Extract the (X, Y) coordinate from the center of the cell holding the provided text.  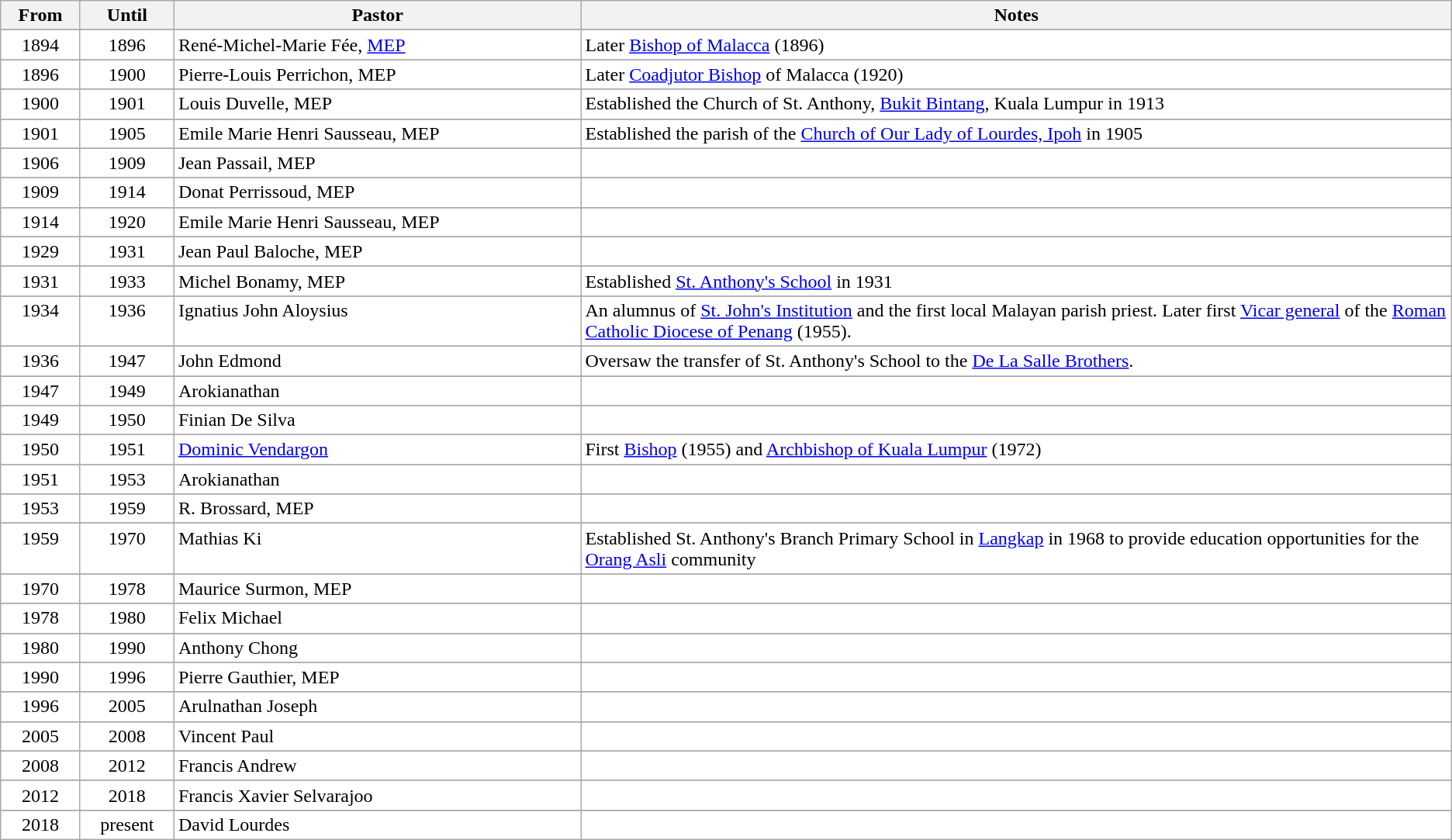
Francis Xavier Selvarajoo (377, 795)
Established the Church of St. Anthony, Bukit Bintang, Kuala Lumpur in 1913 (1016, 104)
Later Coadjutor Bishop of Malacca (1920) (1016, 74)
Pastor (377, 16)
1929 (40, 251)
1920 (127, 222)
Dominic Vendargon (377, 450)
Anthony Chong (377, 648)
Finian De Silva (377, 420)
Donat Perrissoud, MEP (377, 192)
present (127, 824)
1933 (127, 281)
Felix Michael (377, 618)
First Bishop (1955) and Archbishop of Kuala Lumpur (1972) (1016, 450)
1906 (40, 163)
Michel Bonamy, MEP (377, 281)
Established St. Anthony's School in 1931 (1016, 281)
Established the parish of the Church of Our Lady of Lourdes, Ipoh in 1905 (1016, 133)
1905 (127, 133)
Maurice Surmon, MEP (377, 589)
Mathias Ki (377, 549)
Arulnathan Joseph (377, 707)
Ignatius John Aloysius (377, 321)
Pierre-Louis Perrichon, MEP (377, 74)
Jean Passail, MEP (377, 163)
Louis Duvelle, MEP (377, 104)
Later Bishop of Malacca (1896) (1016, 45)
1894 (40, 45)
Pierre Gauthier, MEP (377, 677)
From (40, 16)
Established St. Anthony's Branch Primary School in Langkap in 1968 to provide education opportunities for the Orang Asli community (1016, 549)
John Edmond (377, 361)
Vincent Paul (377, 736)
David Lourdes (377, 824)
Oversaw the transfer of St. Anthony's School to the De La Salle Brothers. (1016, 361)
Until (127, 16)
Jean Paul Baloche, MEP (377, 251)
Notes (1016, 16)
R. Brossard, MEP (377, 509)
1934 (40, 321)
Francis Andrew (377, 766)
René-Michel-Marie Fée, MEP (377, 45)
